Provide the [x, y] coordinate of the cell's center where the given text is located.  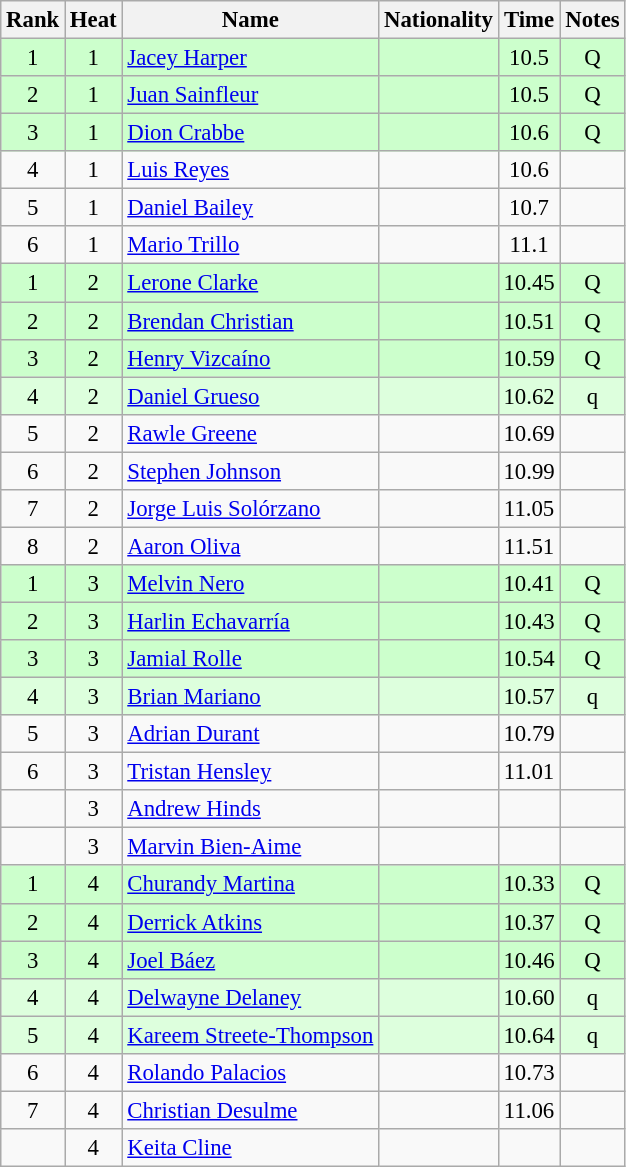
10.33 [529, 885]
10.43 [529, 621]
Rolando Palacios [250, 1073]
10.51 [529, 321]
10.99 [529, 471]
Andrew Hinds [250, 809]
11.51 [529, 546]
Time [529, 20]
10.45 [529, 283]
Delwayne Delaney [250, 997]
10.64 [529, 1035]
Churandy Martina [250, 885]
11.05 [529, 509]
Juan Sainfleur [250, 95]
10.69 [529, 433]
11.01 [529, 772]
Jorge Luis Solórzano [250, 509]
11.06 [529, 1110]
Henry Vizcaíno [250, 358]
Lerone Clarke [250, 283]
10.46 [529, 960]
10.60 [529, 997]
Marvin Bien-Aime [250, 847]
10.54 [529, 659]
Rank [33, 20]
Harlin Echavarría [250, 621]
Daniel Grueso [250, 396]
10.41 [529, 584]
10.73 [529, 1073]
10.37 [529, 922]
10.79 [529, 734]
Daniel Bailey [250, 208]
Mario Trillo [250, 245]
Jamial Rolle [250, 659]
Heat [94, 20]
10.62 [529, 396]
Tristan Hensley [250, 772]
Dion Crabbe [250, 133]
Luis Reyes [250, 170]
Derrick Atkins [250, 922]
Brian Mariano [250, 697]
Aaron Oliva [250, 546]
10.59 [529, 358]
Rawle Greene [250, 433]
Adrian Durant [250, 734]
Notes [592, 20]
8 [33, 546]
Stephen Johnson [250, 471]
Name [250, 20]
Keita Cline [250, 1148]
11.1 [529, 245]
Kareem Streete-Thompson [250, 1035]
Jacey Harper [250, 58]
Brendan Christian [250, 321]
10.57 [529, 697]
Christian Desulme [250, 1110]
Nationality [438, 20]
Melvin Nero [250, 584]
10.7 [529, 208]
Joel Báez [250, 960]
